Capture the cell that displays the provided text and extract its (X, Y) central coordinate. 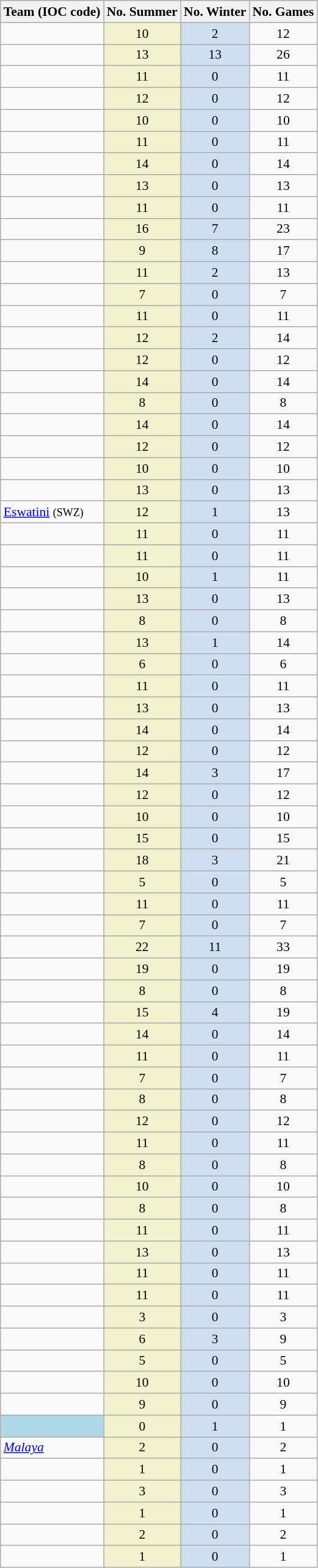
Eswatini (SWZ) (52, 512)
4 (215, 1013)
No. Winter (215, 12)
26 (283, 55)
Team (IOC code) (52, 12)
No. Summer (142, 12)
22 (142, 947)
18 (142, 860)
21 (283, 860)
16 (142, 229)
Malaya (52, 1448)
33 (283, 947)
No. Games (283, 12)
23 (283, 229)
